Search for the cell housing the specified text and yield its (X, Y) center coordinate. 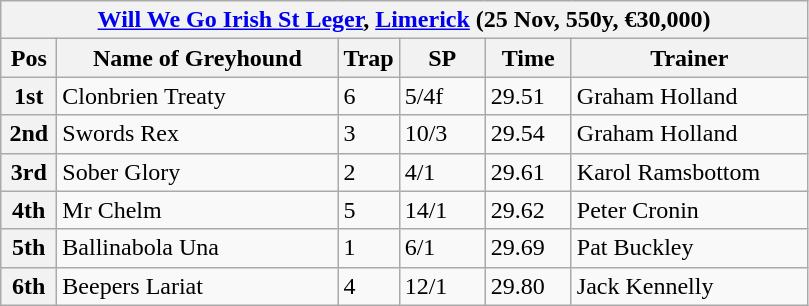
29.54 (528, 134)
12/1 (442, 286)
4/1 (442, 172)
4th (29, 210)
2 (368, 172)
1st (29, 96)
3 (368, 134)
29.61 (528, 172)
Mr Chelm (198, 210)
Trap (368, 58)
6th (29, 286)
10/3 (442, 134)
SP (442, 58)
5 (368, 210)
Jack Kennelly (689, 286)
29.69 (528, 248)
4 (368, 286)
Pos (29, 58)
29.51 (528, 96)
5/4f (442, 96)
29.62 (528, 210)
Will We Go Irish St Leger, Limerick (25 Nov, 550y, €30,000) (404, 20)
Time (528, 58)
Karol Ramsbottom (689, 172)
2nd (29, 134)
Sober Glory (198, 172)
Clonbrien Treaty (198, 96)
Trainer (689, 58)
5th (29, 248)
Name of Greyhound (198, 58)
6 (368, 96)
3rd (29, 172)
29.80 (528, 286)
1 (368, 248)
Swords Rex (198, 134)
14/1 (442, 210)
Peter Cronin (689, 210)
Pat Buckley (689, 248)
6/1 (442, 248)
Beepers Lariat (198, 286)
Ballinabola Una (198, 248)
